Extract the (X, Y) coordinate from the center of the cell holding the provided text.  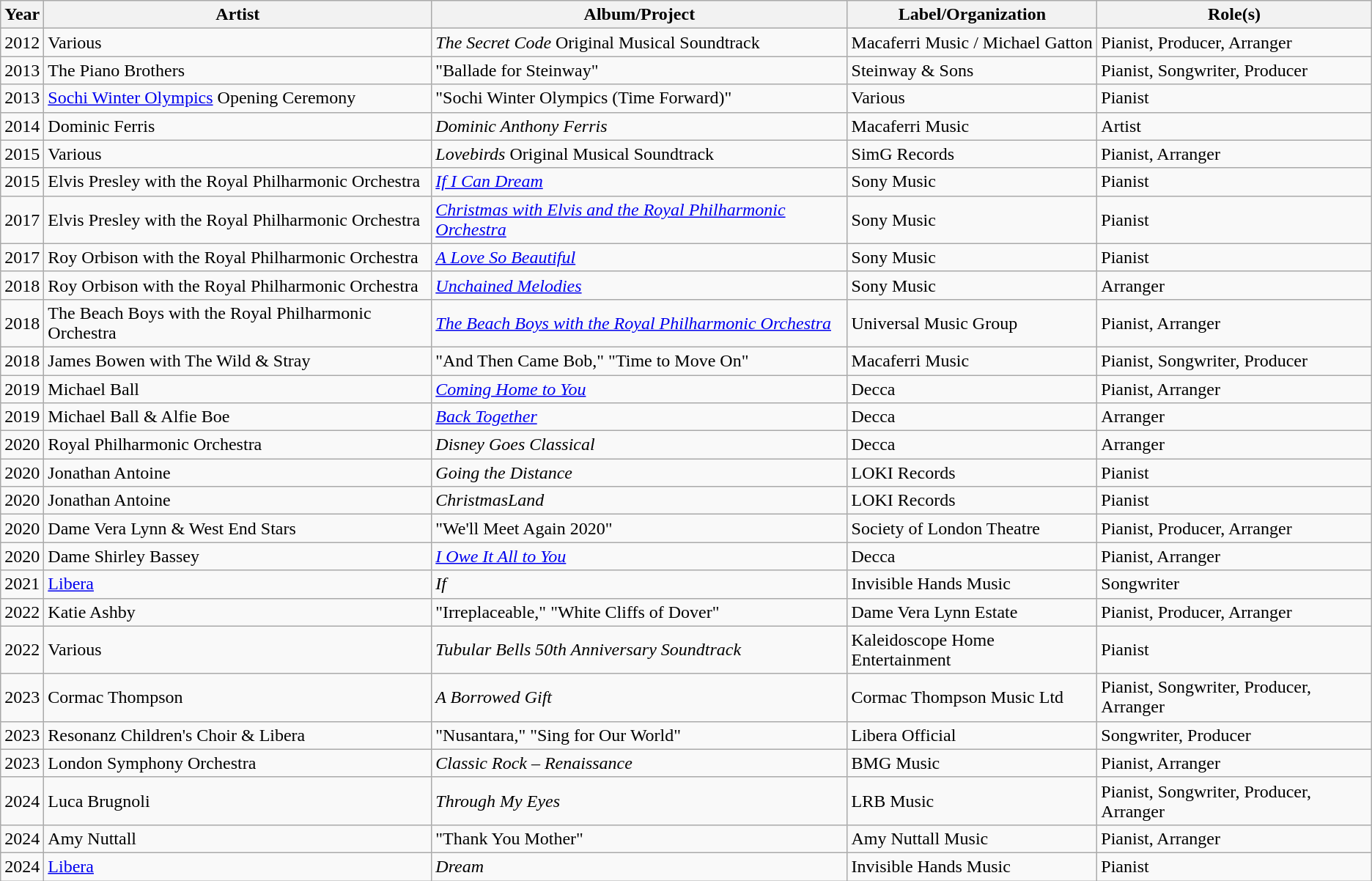
The Piano Brothers (237, 70)
London Symphony Orchestra (237, 763)
Coming Home to You (639, 389)
"And Then Came Bob," "Time to Move On" (639, 361)
Dame Vera Lynn & West End Stars (237, 528)
A Love So Beautiful (639, 257)
"We'll Meet Again 2020" (639, 528)
Album/Project (639, 15)
Society of London Theatre (972, 528)
Macaferri Music / Michael Gatton (972, 43)
Role(s) (1234, 15)
Going the Distance (639, 473)
Michael Ball & Alfie Boe (237, 417)
BMG Music (972, 763)
Dominic Ferris (237, 126)
Libera Official (972, 735)
Cormac Thompson (237, 698)
ChristmasLand (639, 501)
Michael Ball (237, 389)
"Nusantara," "Sing for Our World" (639, 735)
Disney Goes Classical (639, 445)
"Sochi Winter Olympics (Time Forward)" (639, 98)
Tubular Bells 50th Anniversary Soundtrack (639, 649)
I Owe It All to You (639, 556)
Classic Rock – Renaissance (639, 763)
2021 (22, 584)
Through My Eyes (639, 800)
Christmas with Elvis and the Royal Philharmonic Orchestra (639, 220)
Songwriter, Producer (1234, 735)
Dame Shirley Bassey (237, 556)
Sochi Winter Olympics Opening Ceremony (237, 98)
If (639, 584)
Royal Philharmonic Orchestra (237, 445)
Dame Vera Lynn Estate (972, 612)
Universal Music Group (972, 322)
Steinway & Sons (972, 70)
If I Can Dream (639, 182)
Label/Organization (972, 15)
Luca Brugnoli (237, 800)
Back Together (639, 417)
SimG Records (972, 154)
LRB Music (972, 800)
Amy Nuttall (237, 838)
Lovebirds Original Musical Soundtrack (639, 154)
James Bowen with The Wild & Stray (237, 361)
Songwriter (1234, 584)
Kaleidoscope Home Entertainment (972, 649)
Katie Ashby (237, 612)
Year (22, 15)
A Borrowed Gift (639, 698)
Dream (639, 866)
Dominic Anthony Ferris (639, 126)
"Irreplaceable," "White Cliffs of Dover" (639, 612)
Cormac Thompson Music Ltd (972, 698)
2012 (22, 43)
"Ballade for Steinway" (639, 70)
2014 (22, 126)
The Secret Code Original Musical Soundtrack (639, 43)
Resonanz Children's Choir & Libera (237, 735)
"Thank You Mother" (639, 838)
Amy Nuttall Music (972, 838)
Unchained Melodies (639, 285)
